Scan for the cell matching the given text and deliver its [X, Y] coordinate at center. 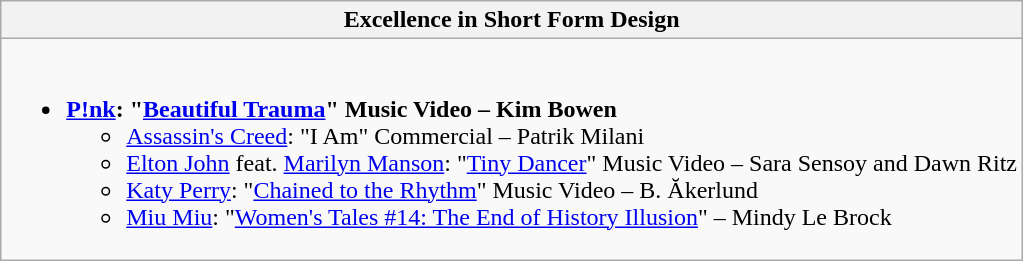
Excellence in Short Form Design [512, 20]
